For the text-containing cell, return its midpoint in [X, Y] coordinate format. 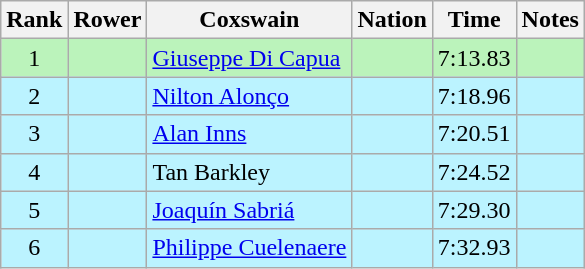
7:18.96 [474, 96]
3 [34, 134]
Giuseppe Di Capua [250, 58]
Time [474, 20]
7:13.83 [474, 58]
2 [34, 96]
Notes [550, 20]
7:20.51 [474, 134]
Alan Inns [250, 134]
1 [34, 58]
7:29.30 [474, 210]
7:32.93 [474, 248]
Rank [34, 20]
Nilton Alonço [250, 96]
Nation [392, 20]
Philippe Cuelenaere [250, 248]
6 [34, 248]
5 [34, 210]
Rower [108, 20]
4 [34, 172]
Coxswain [250, 20]
Joaquín Sabriá [250, 210]
Tan Barkley [250, 172]
7:24.52 [474, 172]
